Return the [x, y] coordinate for the center point of the cell that contains the specified text.  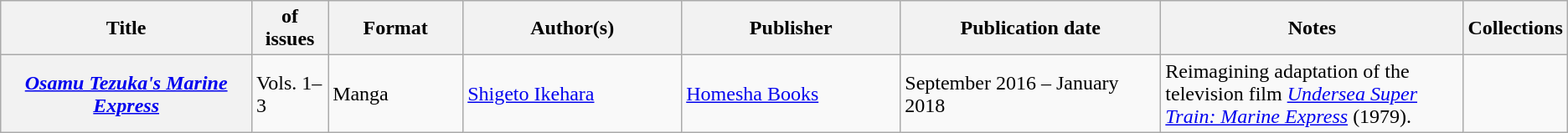
Osamu Tezuka's Marine Express [126, 94]
Format [395, 28]
Manga [395, 94]
of issues [290, 28]
Title [126, 28]
Vols. 1–3 [290, 94]
Publication date [1030, 28]
Collections [1515, 28]
Shigeto Ikehara [573, 94]
Reimagining adaptation of the television film Undersea Super Train: Marine Express (1979). [1312, 94]
September 2016 – January 2018 [1030, 94]
Author(s) [573, 28]
Notes [1312, 28]
Publisher [791, 28]
Homesha Books [791, 94]
